Return [x, y] of the center of cell containing provided text 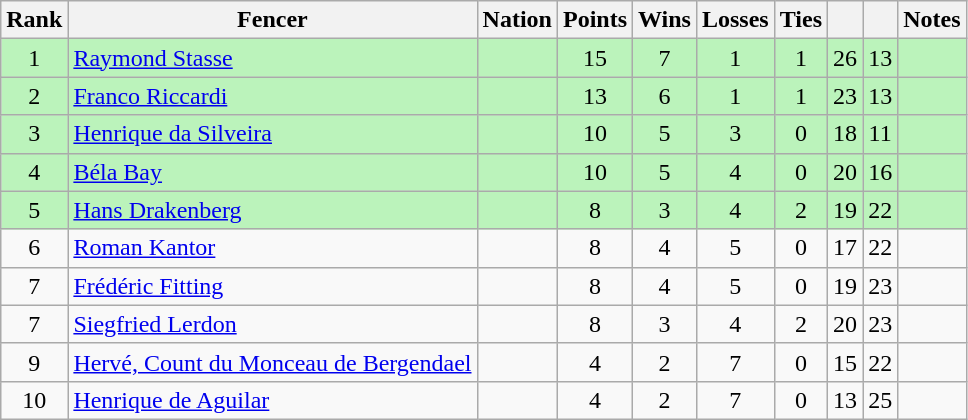
18 [846, 134]
Rank [34, 20]
26 [846, 58]
Frédéric Fitting [272, 286]
Hervé, Count du Monceau de Bergendael [272, 362]
Ties [800, 20]
Roman Kantor [272, 248]
Raymond Stasse [272, 58]
25 [880, 400]
Henrique de Aguilar [272, 400]
Franco Riccardi [272, 96]
Losses [735, 20]
17 [846, 248]
Notes [932, 20]
11 [880, 134]
9 [34, 362]
Fencer [272, 20]
Siegfried Lerdon [272, 324]
Henrique da Silveira [272, 134]
16 [880, 172]
Béla Bay [272, 172]
Wins [665, 20]
Nation [517, 20]
Hans Drakenberg [272, 210]
Points [594, 20]
